Pinpoint the cell where the given text exists, returning its [x, y] midpoint coordinate. 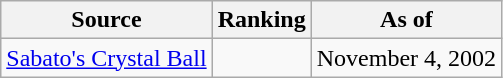
As of [406, 20]
Ranking [262, 20]
Source [106, 20]
Sabato's Crystal Ball [106, 58]
November 4, 2002 [406, 58]
